Search for the cell housing the specified text and yield its [x, y] center coordinate. 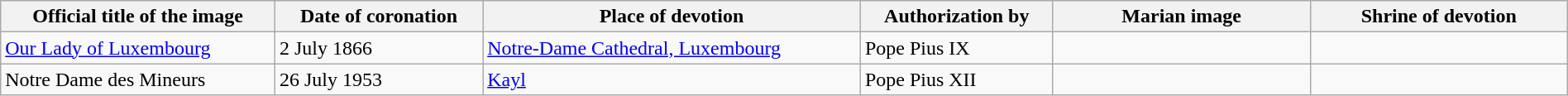
26 July 1953 [379, 79]
Shrine of devotion [1439, 17]
Kayl [672, 79]
Pope Pius XII [956, 79]
Official title of the image [138, 17]
Authorization by [956, 17]
Notre Dame des Mineurs [138, 79]
Our Lady of Luxembourg [138, 48]
Pope Pius IX [956, 48]
Marian image [1181, 17]
Place of devotion [672, 17]
2 July 1866 [379, 48]
Notre-Dame Cathedral, Luxembourg [672, 48]
Date of coronation [379, 17]
